Locate the cell with the specified text and output its [X, Y] center coordinate. 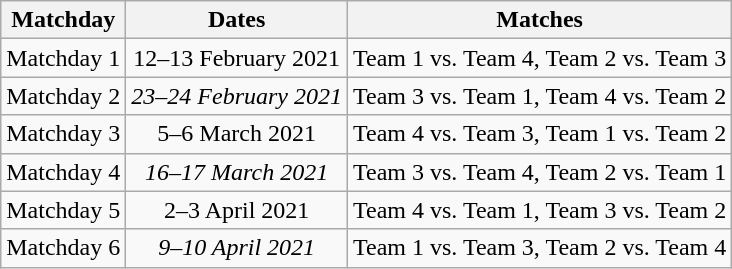
Team 3 vs. Team 1, Team 4 vs. Team 2 [540, 96]
Team 1 vs. Team 4, Team 2 vs. Team 3 [540, 58]
9–10 April 2021 [237, 248]
5–6 March 2021 [237, 134]
Team 4 vs. Team 1, Team 3 vs. Team 2 [540, 210]
12–13 February 2021 [237, 58]
Matches [540, 20]
Matchday [64, 20]
Matchday 3 [64, 134]
Matchday 4 [64, 172]
Team 3 vs. Team 4, Team 2 vs. Team 1 [540, 172]
16–17 March 2021 [237, 172]
Dates [237, 20]
23–24 February 2021 [237, 96]
Matchday 5 [64, 210]
Matchday 2 [64, 96]
Matchday 6 [64, 248]
Matchday 1 [64, 58]
Team 4 vs. Team 3, Team 1 vs. Team 2 [540, 134]
Team 1 vs. Team 3, Team 2 vs. Team 4 [540, 248]
2–3 April 2021 [237, 210]
